Pinpoint the cell where the given text exists, returning its [X, Y] midpoint coordinate. 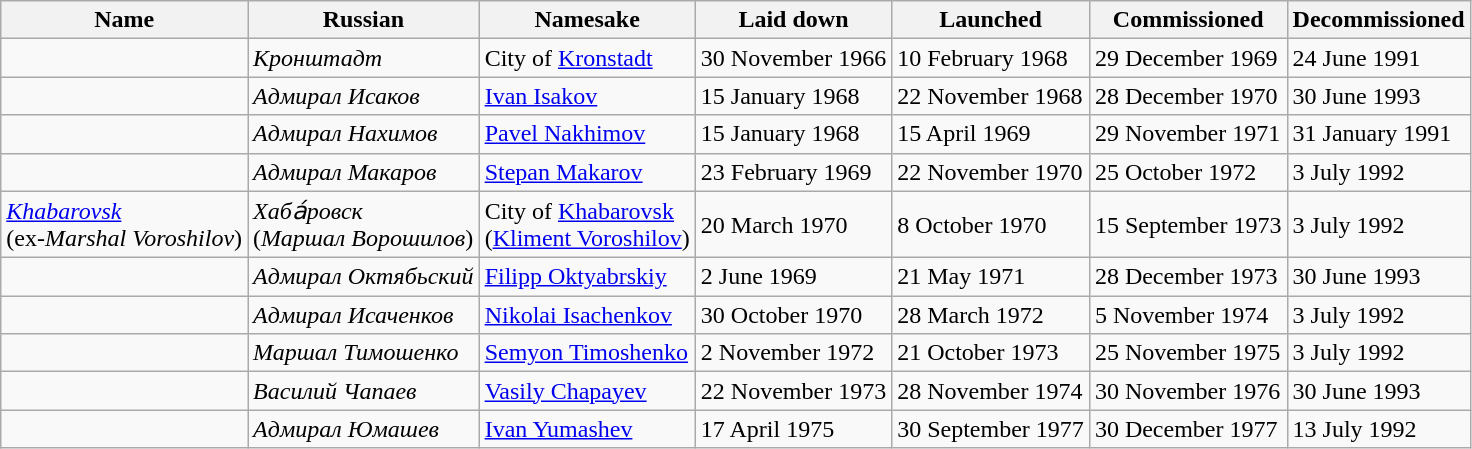
Pavel Nakhimov [587, 134]
Адмирал Юмашев [364, 429]
28 December 1970 [1188, 96]
5 November 1974 [1188, 315]
Ivan Isakov [587, 96]
City of Kronstadt [587, 58]
Адмирал Октябьский [364, 277]
Хаба́ровск(Маршал Ворошилов) [364, 224]
8 October 1970 [991, 224]
Адмирал Макаров [364, 172]
Stepan Makarov [587, 172]
2 June 1969 [793, 277]
28 March 1972 [991, 315]
15 September 1973 [1188, 224]
23 February 1969 [793, 172]
24 June 1991 [1378, 58]
Nikolai Isachenkov [587, 315]
Decommissioned [1378, 20]
31 January 1991 [1378, 134]
20 March 1970 [793, 224]
22 November 1970 [991, 172]
Ivan Yumashev [587, 429]
10 February 1968 [991, 58]
15 April 1969 [991, 134]
30 September 1977 [991, 429]
30 December 1977 [1188, 429]
Khabarovsk(ex-Marshal Voroshilov) [124, 224]
28 December 1973 [1188, 277]
29 December 1969 [1188, 58]
Filipp Oktyabrskiy [587, 277]
17 April 1975 [793, 429]
Laid down [793, 20]
29 November 1971 [1188, 134]
22 November 1968 [991, 96]
Маршал Тимошенко [364, 353]
2 November 1972 [793, 353]
28 November 1974 [991, 391]
Адмирал Нахимов [364, 134]
Launched [991, 20]
Кронштадт [364, 58]
Vasily Chapayev [587, 391]
Адмирал Исаков [364, 96]
City of Khabarovsk(Kliment Voroshilov) [587, 224]
Василий Чапаев [364, 391]
Адмирал Исаченков [364, 315]
Namesake [587, 20]
25 November 1975 [1188, 353]
25 October 1972 [1188, 172]
21 October 1973 [991, 353]
Russian [364, 20]
21 May 1971 [991, 277]
30 November 1966 [793, 58]
30 October 1970 [793, 315]
Name [124, 20]
Commissioned [1188, 20]
Semyon Timoshenko [587, 353]
22 November 1973 [793, 391]
30 November 1976 [1188, 391]
13 July 1992 [1378, 429]
